For the text-containing cell, return its midpoint in [x, y] coordinate format. 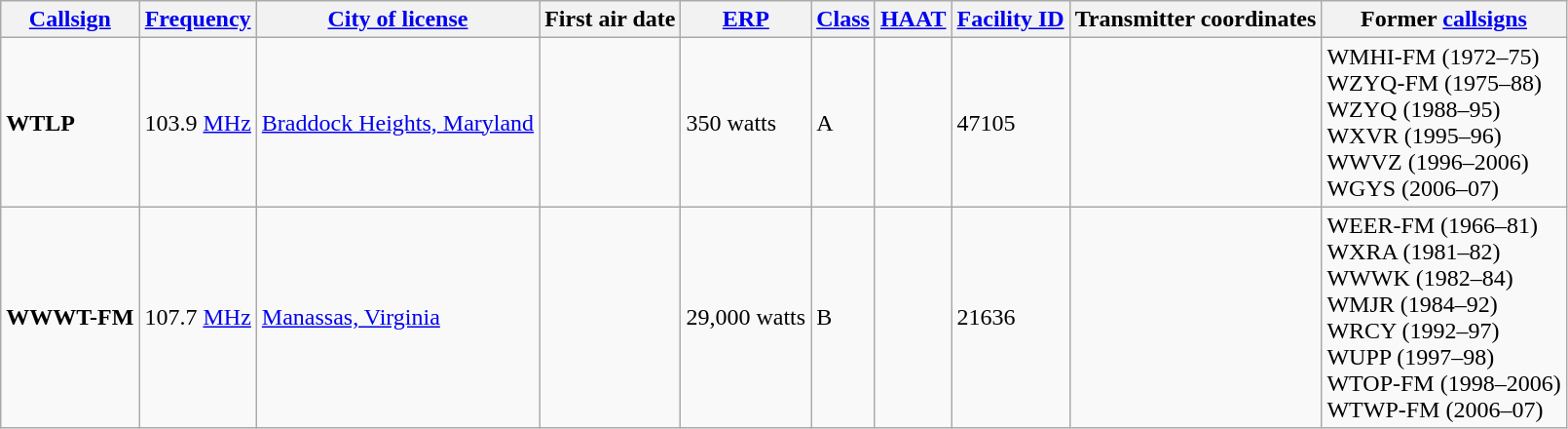
350 watts [746, 123]
107.7 MHz [198, 318]
WTLP [70, 123]
21636 [1011, 318]
47105 [1011, 123]
Facility ID [1011, 19]
First air date [610, 19]
Transmitter coordinates [1196, 19]
HAAT [914, 19]
Braddock Heights, Maryland [397, 123]
29,000 watts [746, 318]
B [843, 318]
Manassas, Virginia [397, 318]
City of license [397, 19]
WEER-FM (1966–81)WXRA (1981–82)WWWK (1982–84)WMJR (1984–92)WRCY (1992–97)WUPP (1997–98)WTOP-FM (1998–2006)WTWP-FM (2006–07) [1443, 318]
A [843, 123]
103.9 MHz [198, 123]
ERP [746, 19]
WMHI-FM (1972–75)WZYQ-FM (1975–88)WZYQ (1988–95)WXVR (1995–96)WWVZ (1996–2006)WGYS (2006–07) [1443, 123]
Former callsigns [1443, 19]
Callsign [70, 19]
Frequency [198, 19]
WWWT-FM [70, 318]
Class [843, 19]
